Locate the cell with the specified text and output its (X, Y) center coordinate. 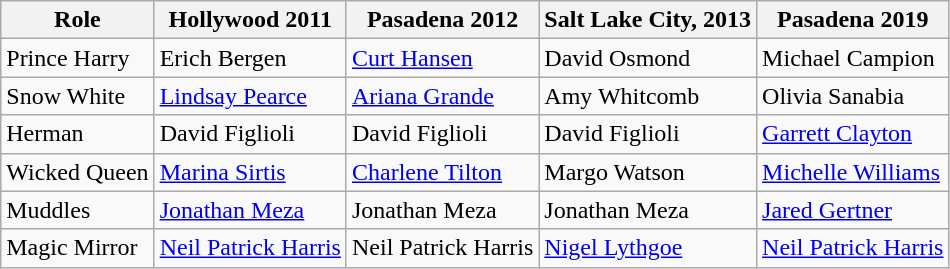
Pasadena 2012 (442, 20)
Amy Whitcomb (648, 96)
Lindsay Pearce (250, 96)
Muddles (78, 210)
Pasadena 2019 (853, 20)
Nigel Lythgoe (648, 248)
Role (78, 20)
Snow White (78, 96)
Curt Hansen (442, 58)
Michael Campion (853, 58)
Marina Sirtis (250, 172)
Prince Harry (78, 58)
Olivia Sanabia (853, 96)
Garrett Clayton (853, 134)
Magic Mirror (78, 248)
Wicked Queen (78, 172)
Erich Bergen (250, 58)
Michelle Williams (853, 172)
Jared Gertner (853, 210)
Margo Watson (648, 172)
Ariana Grande (442, 96)
Hollywood 2011 (250, 20)
David Osmond (648, 58)
Charlene Tilton (442, 172)
Herman (78, 134)
Salt Lake City, 2013 (648, 20)
